Scan for the cell matching the given text and deliver its (X, Y) coordinate at center. 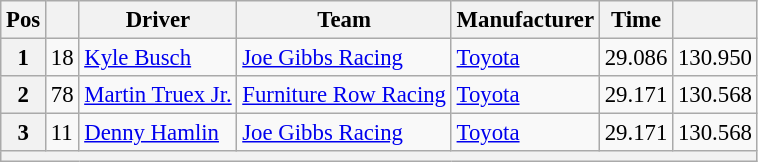
Kyle Busch (158, 58)
1 (24, 58)
Furniture Row Racing (344, 95)
29.086 (636, 58)
Pos (24, 20)
Time (636, 20)
18 (62, 58)
Manufacturer (525, 20)
78 (62, 95)
130.950 (716, 58)
3 (24, 133)
Team (344, 20)
2 (24, 95)
Denny Hamlin (158, 133)
Driver (158, 20)
Martin Truex Jr. (158, 95)
11 (62, 133)
